Determine the [X, Y] coordinate at the center of the cell enclosing the given text.  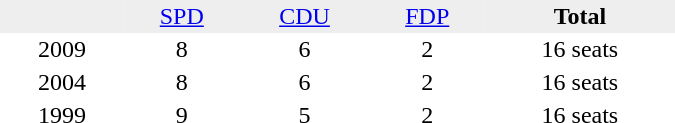
2004 [62, 82]
2009 [62, 50]
CDU [304, 16]
SPD [182, 16]
FDP [428, 16]
Total [580, 16]
